Capture the cell that displays the provided text and extract its [X, Y] central coordinate. 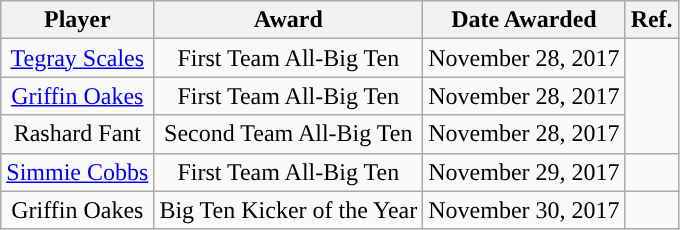
Ref. [652, 20]
Award [288, 20]
November 30, 2017 [524, 210]
Rashard Fant [78, 134]
Tegray Scales [78, 58]
November 29, 2017 [524, 172]
Big Ten Kicker of the Year [288, 210]
Second Team All-Big Ten [288, 134]
Date Awarded [524, 20]
Simmie Cobbs [78, 172]
Player [78, 20]
